Pinpoint the cell where the given text exists, returning its (X, Y) midpoint coordinate. 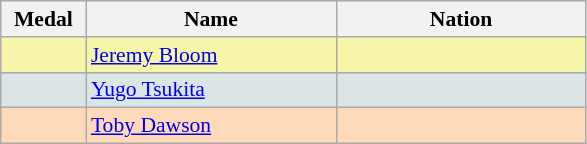
Yugo Tsukita (211, 90)
Name (211, 19)
Toby Dawson (211, 126)
Jeremy Bloom (211, 55)
Nation (461, 19)
Medal (44, 19)
